Return the (x, y) coordinate for the center point of the cell that contains the specified text.  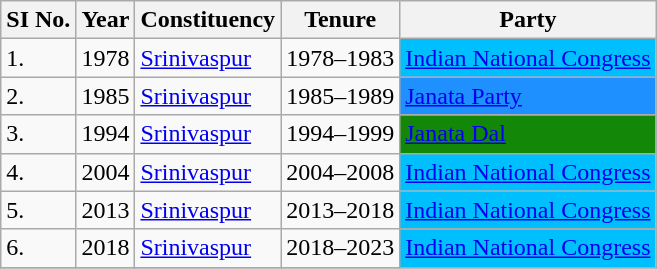
2013 (106, 210)
Year (106, 20)
Tenure (340, 20)
1994–1999 (340, 134)
1985–1989 (340, 96)
1. (38, 58)
2018–2023 (340, 248)
SI No. (38, 20)
2013–2018 (340, 210)
3. (38, 134)
Janata Dal (528, 134)
Janata Party (528, 96)
Constituency (208, 20)
1985 (106, 96)
1978 (106, 58)
2. (38, 96)
2004–2008 (340, 172)
5. (38, 210)
2004 (106, 172)
2018 (106, 248)
4. (38, 172)
Party (528, 20)
1994 (106, 134)
6. (38, 248)
1978–1983 (340, 58)
